Identify which cell holds the provided text, then report its [x, y] central coordinate. 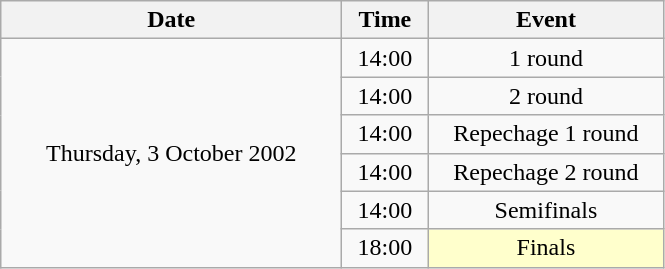
Time [385, 20]
18:00 [385, 248]
Semifinals [546, 210]
1 round [546, 58]
Event [546, 20]
Repechage 1 round [546, 134]
Thursday, 3 October 2002 [172, 153]
Repechage 2 round [546, 172]
Finals [546, 248]
Date [172, 20]
2 round [546, 96]
